Return the [x, y] coordinate for the center point of the cell that contains the specified text.  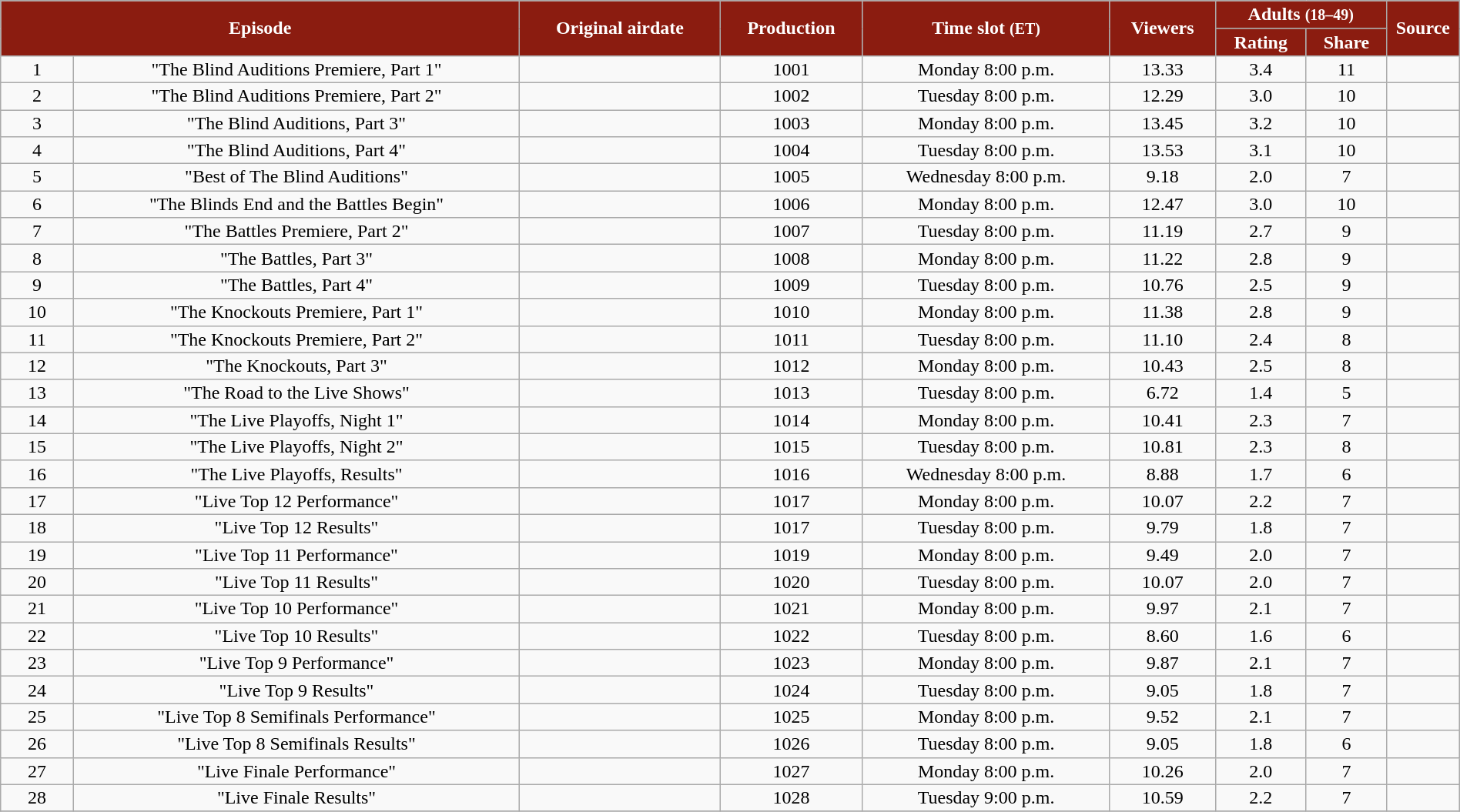
19 [37, 556]
1008 [791, 259]
Time slot (ET) [986, 28]
1003 [791, 123]
"The Battles, Part 3" [296, 259]
23 [37, 663]
26 [37, 743]
25 [37, 717]
1024 [791, 690]
10.76 [1163, 285]
9.97 [1163, 610]
3.1 [1261, 151]
11.19 [1163, 231]
"Live Top 9 Performance" [296, 663]
1007 [791, 231]
1004 [791, 151]
Rating [1261, 42]
13.45 [1163, 123]
1023 [791, 663]
3.4 [1261, 69]
1020 [791, 582]
1021 [791, 610]
"Live Top 8 Semifinals Performance" [296, 717]
Episode [260, 28]
1022 [791, 636]
12.47 [1163, 205]
11.10 [1163, 339]
1015 [791, 446]
"Live Top 10 Results" [296, 636]
"Best of The Blind Auditions" [296, 177]
Original airdate [621, 28]
6.72 [1163, 393]
11.22 [1163, 259]
Tuesday 9:00 p.m. [986, 797]
8.88 [1163, 474]
"Live Top 9 Results" [296, 690]
10.26 [1163, 771]
10.43 [1163, 366]
Share [1346, 42]
"The Battles Premiere, Part 2" [296, 231]
20 [37, 582]
17 [37, 500]
"The Live Playoffs, Night 2" [296, 446]
1006 [791, 205]
22 [37, 636]
"Live Top 11 Performance" [296, 556]
18 [37, 528]
"The Road to the Live Shows" [296, 393]
"Live Finale Results" [296, 797]
1009 [791, 285]
1001 [791, 69]
"The Blind Auditions Premiere, Part 2" [296, 95]
15 [37, 446]
10.59 [1163, 797]
9.18 [1163, 177]
9.52 [1163, 717]
24 [37, 690]
1014 [791, 420]
Viewers [1163, 28]
12 [37, 366]
"Live Finale Performance" [296, 771]
9.87 [1163, 663]
1019 [791, 556]
"The Blind Auditions, Part 4" [296, 151]
10.81 [1163, 446]
1012 [791, 366]
9.49 [1163, 556]
1027 [791, 771]
1026 [791, 743]
13.33 [1163, 69]
9.79 [1163, 528]
4 [37, 151]
16 [37, 474]
Production [791, 28]
"Live Top 10 Performance" [296, 610]
Adults (18–49) [1301, 15]
"The Battles, Part 4" [296, 285]
2 [37, 95]
8.60 [1163, 636]
1016 [791, 474]
1002 [791, 95]
"Live Top 11 Results" [296, 582]
14 [37, 420]
1011 [791, 339]
1 [37, 69]
1013 [791, 393]
"The Live Playoffs, Night 1" [296, 420]
28 [37, 797]
"Live Top 12 Performance" [296, 500]
1.7 [1261, 474]
10.41 [1163, 420]
"The Blind Auditions, Part 3" [296, 123]
3 [37, 123]
27 [37, 771]
1025 [791, 717]
3.2 [1261, 123]
21 [37, 610]
11.38 [1163, 312]
"Live Top 12 Results" [296, 528]
Source [1423, 28]
"The Knockouts Premiere, Part 2" [296, 339]
"The Live Playoffs, Results" [296, 474]
"The Knockouts, Part 3" [296, 366]
"The Blind Auditions Premiere, Part 1" [296, 69]
12.29 [1163, 95]
1.6 [1261, 636]
"The Blinds End and the Battles Begin" [296, 205]
1005 [791, 177]
1010 [791, 312]
2.4 [1261, 339]
2.7 [1261, 231]
13.53 [1163, 151]
1028 [791, 797]
"Live Top 8 Semifinals Results" [296, 743]
1.4 [1261, 393]
13 [37, 393]
"The Knockouts Premiere, Part 1" [296, 312]
